Output the (x, y) coordinate of the center of the cell containing the given text.  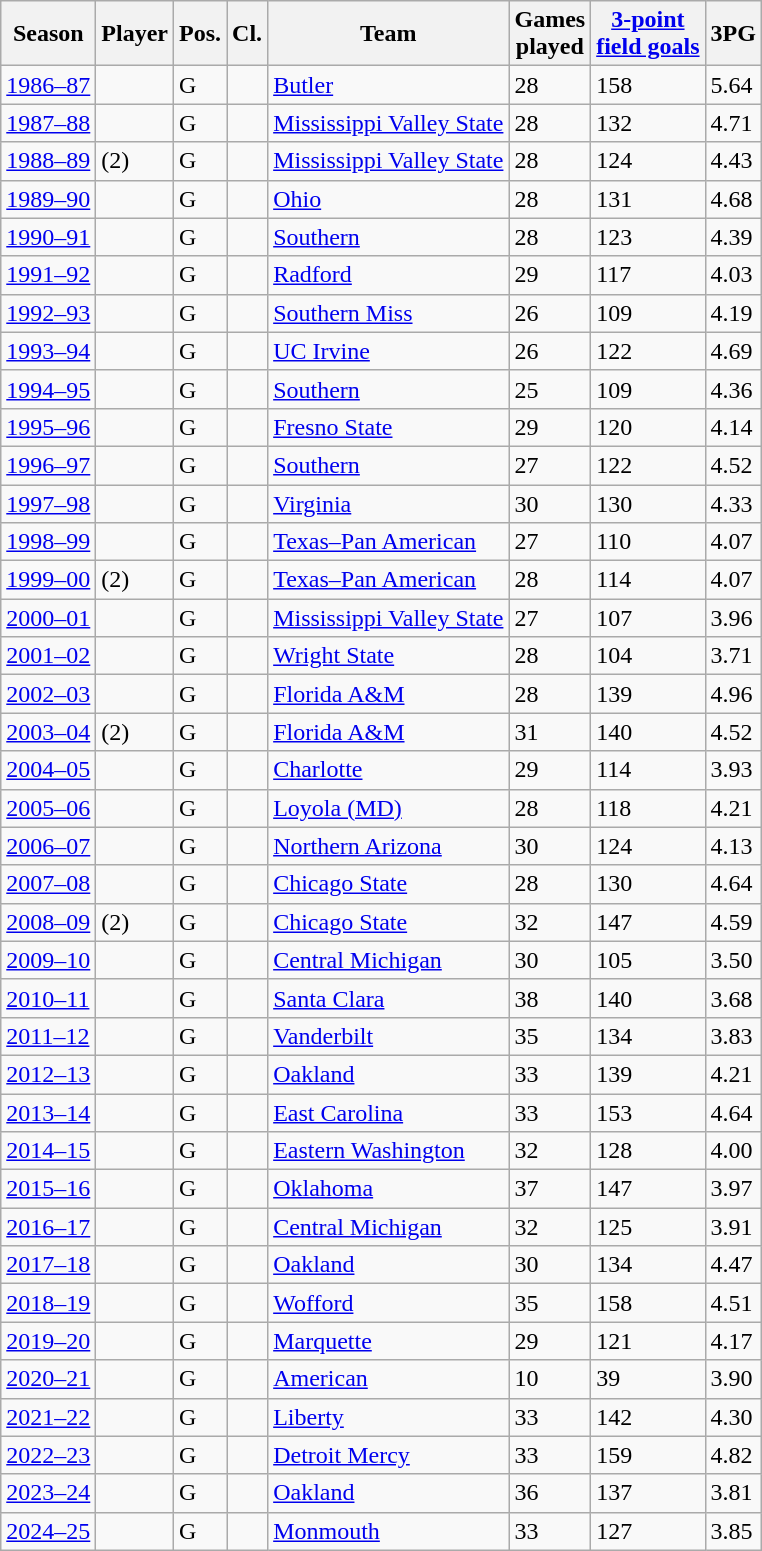
2001–02 (48, 656)
1986–87 (48, 85)
2024–25 (48, 1531)
1997–98 (48, 503)
3.85 (733, 1531)
4.30 (733, 1417)
3.93 (733, 770)
1992–93 (48, 313)
Wright State (388, 656)
1998–99 (48, 542)
Radford (388, 275)
39 (648, 1379)
4.36 (733, 389)
153 (648, 1113)
2005–06 (48, 808)
Monmouth (388, 1531)
Eastern Washington (388, 1151)
1991–92 (48, 275)
5.64 (733, 85)
Charlotte (388, 770)
120 (648, 427)
110 (648, 542)
2007–08 (48, 884)
142 (648, 1417)
10 (550, 1379)
25 (550, 389)
Detroit Mercy (388, 1455)
3.81 (733, 1493)
117 (648, 275)
1994–95 (48, 389)
2020–21 (48, 1379)
2023–24 (48, 1493)
2008–09 (48, 922)
Player (135, 34)
4.82 (733, 1455)
Northern Arizona (388, 846)
Virginia (388, 503)
Liberty (388, 1417)
2014–15 (48, 1151)
Southern Miss (388, 313)
Santa Clara (388, 998)
Team (388, 34)
121 (648, 1341)
American (388, 1379)
107 (648, 618)
2000–01 (48, 618)
4.19 (733, 313)
118 (648, 808)
4.51 (733, 1303)
3.50 (733, 960)
3.71 (733, 656)
123 (648, 237)
3.97 (733, 1189)
127 (648, 1531)
4.68 (733, 199)
4.69 (733, 351)
2013–14 (48, 1113)
Gamesplayed (550, 34)
132 (648, 123)
3PG (733, 34)
128 (648, 1151)
2022–23 (48, 1455)
4.39 (733, 237)
Oklahoma (388, 1189)
2006–07 (48, 846)
1989–90 (48, 199)
4.96 (733, 694)
105 (648, 960)
Vanderbilt (388, 1036)
2011–12 (48, 1036)
2012–13 (48, 1074)
East Carolina (388, 1113)
2004–05 (48, 770)
Cl. (248, 34)
Wofford (388, 1303)
Fresno State (388, 427)
2021–22 (48, 1417)
4.47 (733, 1265)
4.03 (733, 275)
2010–11 (48, 998)
2019–20 (48, 1341)
137 (648, 1493)
Season (48, 34)
3.91 (733, 1227)
2018–19 (48, 1303)
Marquette (388, 1341)
31 (550, 732)
131 (648, 199)
2003–04 (48, 732)
2015–16 (48, 1189)
3-pointfield goals (648, 34)
4.43 (733, 161)
36 (550, 1493)
4.59 (733, 922)
2009–10 (48, 960)
4.71 (733, 123)
2016–17 (48, 1227)
4.33 (733, 503)
3.96 (733, 618)
125 (648, 1227)
1987–88 (48, 123)
159 (648, 1455)
4.14 (733, 427)
1995–96 (48, 427)
Pos. (200, 34)
104 (648, 656)
Loyola (MD) (388, 808)
1990–91 (48, 237)
4.00 (733, 1151)
UC Irvine (388, 351)
3.83 (733, 1036)
Ohio (388, 199)
4.13 (733, 846)
37 (550, 1189)
38 (550, 998)
4.17 (733, 1341)
3.90 (733, 1379)
2017–18 (48, 1265)
3.68 (733, 998)
1999–00 (48, 580)
1996–97 (48, 465)
2002–03 (48, 694)
1993–94 (48, 351)
1988–89 (48, 161)
Butler (388, 85)
